Extract the (X, Y) coordinate from the center of the cell holding the provided text.  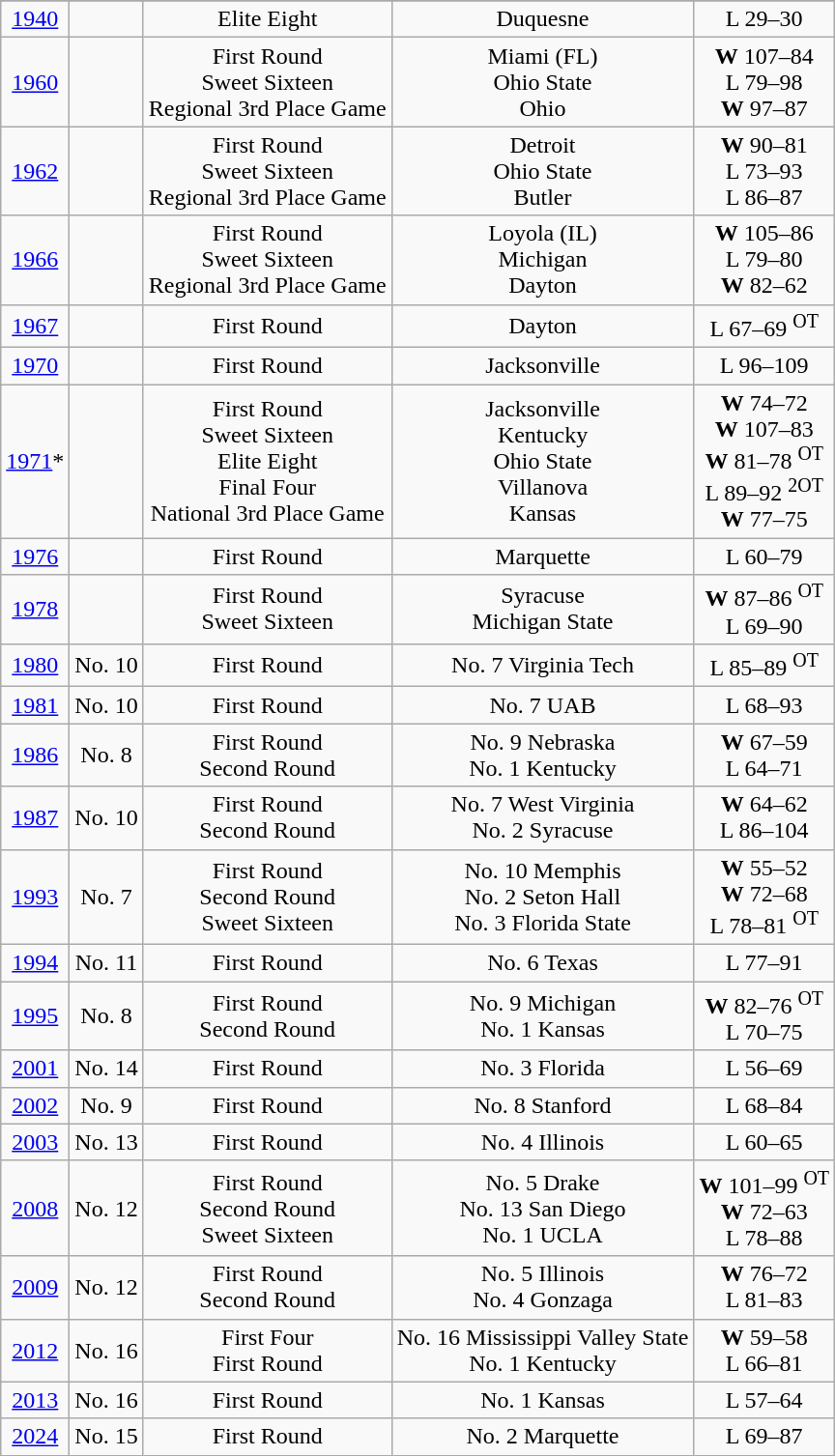
1995 (35, 1016)
No. 1 Kansas (543, 1400)
No. 13 (106, 1142)
L 60–79 (764, 557)
W 87–86 OTL 69–90 (764, 610)
No. 4 Illinois (543, 1142)
Elite Eight (267, 19)
W 82–76 OTL 70–75 (764, 1016)
1980 (35, 665)
No. 7 West VirginiaNo. 2 Syracuse (543, 817)
2002 (35, 1105)
No. 10 MemphisNo. 2 Seton HallNo. 3 Florida State (543, 897)
2008 (35, 1208)
L 69–87 (764, 1437)
No. 9 (106, 1105)
No. 14 (106, 1069)
1978 (35, 610)
1987 (35, 817)
Marquette (543, 557)
L 57–64 (764, 1400)
W 67–59L 64–71 (764, 756)
First FourFirst Round (267, 1351)
1976 (35, 557)
Jacksonville (543, 366)
L 67–69 OT (764, 327)
2024 (35, 1437)
No. 11 (106, 963)
1962 (35, 171)
L 77–91 (764, 963)
1940 (35, 19)
No. 9 NebraskaNo. 1 Kentucky (543, 756)
No. 3 Florida (543, 1069)
L 56–69 (764, 1069)
L 60–65 (764, 1142)
1986 (35, 756)
W 101–99 OTW 72–63L 78–88 (764, 1208)
No. 9 MichiganNo. 1 Kansas (543, 1016)
L 68–84 (764, 1105)
No. 7 UAB (543, 705)
L 29–30 (764, 19)
2009 (35, 1287)
L 85–89 OT (764, 665)
2001 (35, 1069)
First RoundSweet Sixteen (267, 610)
W 74–72W 107–83W 81–78 OTL 89–92 2OTW 77–75 (764, 462)
No. 5 IllinoisNo. 4 Gonzaga (543, 1287)
No. 7 (106, 897)
No. 16 Mississippi Valley StateNo. 1 Kentucky (543, 1351)
No. 2 Marquette (543, 1437)
W 105–86L 79–80W 82–62 (764, 260)
No. 6 Texas (543, 963)
1993 (35, 897)
1960 (35, 82)
W 90–81L 73–93L 86–87 (764, 171)
1966 (35, 260)
W 64–62L 86–104 (764, 817)
No. 15 (106, 1437)
No. 7 Virginia Tech (543, 665)
Dayton (543, 327)
1971* (35, 462)
2003 (35, 1142)
2013 (35, 1400)
L 96–109 (764, 366)
1994 (35, 963)
No. 8 Stanford (543, 1105)
W 55–52W 72–68L 78–81 OT (764, 897)
1967 (35, 327)
No. 5 DrakeNo. 13 San DiegoNo. 1 UCLA (543, 1208)
L 68–93 (764, 705)
1970 (35, 366)
JacksonvilleKentuckyOhio StateVillanovaKansas (543, 462)
DetroitOhio StateButler (543, 171)
2012 (35, 1351)
1981 (35, 705)
W 76–72L 81–83 (764, 1287)
W 107–84L 79–98W 97–87 (764, 82)
Miami (FL)Ohio StateOhio (543, 82)
Loyola (IL)MichiganDayton (543, 260)
SyracuseMichigan State (543, 610)
Duquesne (543, 19)
W 59–58L 66–81 (764, 1351)
First RoundSweet SixteenElite EightFinal FourNational 3rd Place Game (267, 462)
